Extract the [X, Y] coordinate from the center of the cell holding the provided text.  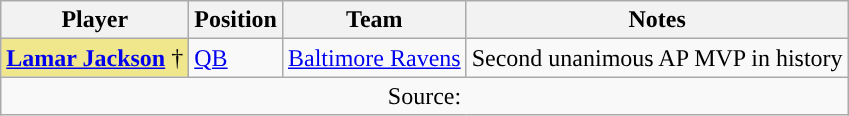
Source: [424, 96]
Baltimore Ravens [374, 58]
Position [236, 20]
QB [236, 58]
Second unanimous AP MVP in history [657, 58]
Notes [657, 20]
Player [95, 20]
Lamar Jackson † [95, 58]
Team [374, 20]
